Return the [x, y] coordinate for the center point of the cell that contains the specified text.  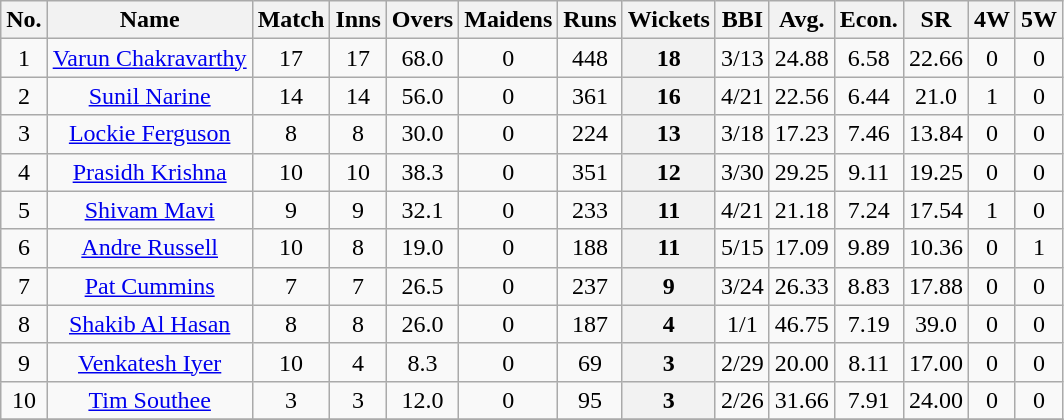
30.0 [422, 134]
Tim Southee [150, 400]
188 [590, 248]
No. [24, 20]
38.3 [422, 172]
17.00 [936, 362]
224 [590, 134]
2/26 [742, 400]
26.0 [422, 324]
233 [590, 210]
13.84 [936, 134]
7.19 [868, 324]
Avg. [802, 20]
237 [590, 286]
Prasidh Krishna [150, 172]
7.91 [868, 400]
5/15 [742, 248]
32.1 [422, 210]
6.44 [868, 96]
29.25 [802, 172]
2 [24, 96]
361 [590, 96]
3/13 [742, 58]
Overs [422, 20]
7.24 [868, 210]
Sunil Narine [150, 96]
5 [24, 210]
Shakib Al Hasan [150, 324]
3/24 [742, 286]
Andre Russell [150, 248]
Econ. [868, 20]
56.0 [422, 96]
22.56 [802, 96]
26.33 [802, 286]
12 [668, 172]
Name [150, 20]
13 [668, 134]
19.25 [936, 172]
3/18 [742, 134]
8.3 [422, 362]
Wickets [668, 20]
21.0 [936, 96]
19.0 [422, 248]
22.66 [936, 58]
10.36 [936, 248]
Lockie Ferguson [150, 134]
17.88 [936, 286]
12.0 [422, 400]
24.00 [936, 400]
2/29 [742, 362]
4W [992, 20]
Maidens [508, 20]
Venkatesh Iyer [150, 362]
Pat Cummins [150, 286]
SR [936, 20]
21.18 [802, 210]
68.0 [422, 58]
39.0 [936, 324]
6 [24, 248]
24.88 [802, 58]
448 [590, 58]
17.09 [802, 248]
7.46 [868, 134]
9.89 [868, 248]
8.11 [868, 362]
95 [590, 400]
69 [590, 362]
8.83 [868, 286]
46.75 [802, 324]
3/30 [742, 172]
26.5 [422, 286]
31.66 [802, 400]
187 [590, 324]
1/1 [742, 324]
20.00 [802, 362]
6.58 [868, 58]
17.54 [936, 210]
Varun Chakravarthy [150, 58]
Match [291, 20]
9.11 [868, 172]
Inns [358, 20]
18 [668, 58]
17.23 [802, 134]
351 [590, 172]
Shivam Mavi [150, 210]
BBI [742, 20]
5W [1038, 20]
Runs [590, 20]
16 [668, 96]
